Return [X, Y] of the center of cell containing provided text 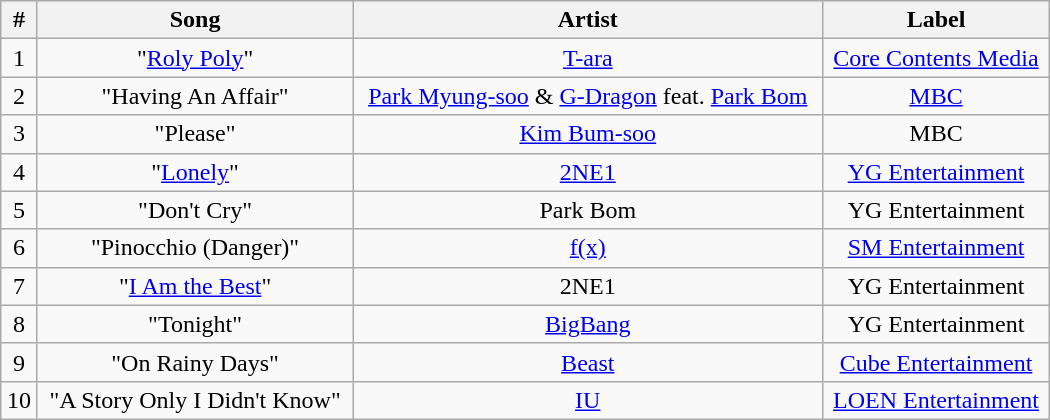
6 [20, 248]
Beast [588, 362]
5 [20, 210]
"I Am the Best" [194, 286]
"Don't Cry" [194, 210]
"Lonely" [194, 172]
LOEN Entertainment [936, 400]
"Pinocchio (Danger)" [194, 248]
Park Myung-soo & G-Dragon feat. Park Bom [588, 96]
"Roly Poly" [194, 58]
f(x) [588, 248]
SM Entertainment [936, 248]
BigBang [588, 324]
4 [20, 172]
8 [20, 324]
"Please" [194, 134]
10 [20, 400]
Park Bom [588, 210]
2 [20, 96]
7 [20, 286]
T-ara [588, 58]
1 [20, 58]
"Having An Affair" [194, 96]
"Tonight" [194, 324]
# [20, 20]
Artist [588, 20]
3 [20, 134]
Label [936, 20]
Kim Bum-soo [588, 134]
Song [194, 20]
"A Story Only I Didn't Know" [194, 400]
Cube Entertainment [936, 362]
9 [20, 362]
Core Contents Media [936, 58]
IU [588, 400]
"On Rainy Days" [194, 362]
